Pinpoint the cell where the given text exists, returning its [x, y] midpoint coordinate. 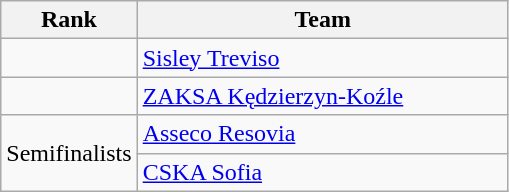
CSKA Sofia [322, 172]
Sisley Treviso [322, 58]
Semifinalists [69, 153]
ZAKSA Kędzierzyn-Koźle [322, 96]
Asseco Resovia [322, 134]
Rank [69, 20]
Team [322, 20]
